Locate the cell with the specified text and output its [x, y] center coordinate. 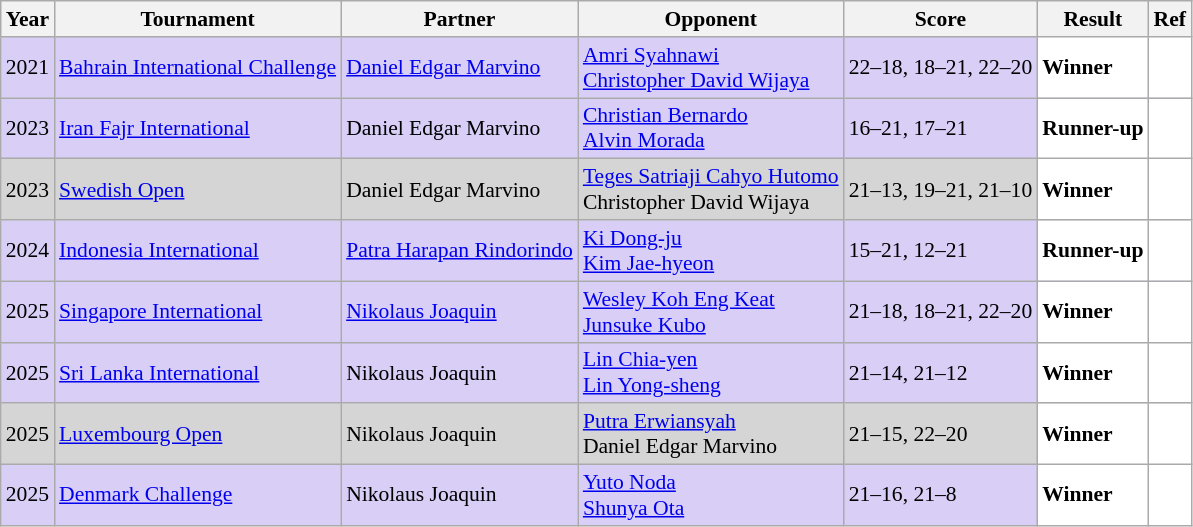
2024 [28, 250]
21–14, 21–12 [941, 372]
Indonesia International [198, 250]
22–18, 18–21, 22–20 [941, 68]
Iran Fajr International [198, 128]
Amri Syahnawi Christopher David Wijaya [711, 68]
Yuto Noda Shunya Ota [711, 496]
15–21, 12–21 [941, 250]
Swedish Open [198, 190]
Sri Lanka International [198, 372]
Christian Bernardo Alvin Morada [711, 128]
21–18, 18–21, 22–20 [941, 312]
Result [1092, 19]
Ki Dong-ju Kim Jae-hyeon [711, 250]
Ref [1170, 19]
16–21, 17–21 [941, 128]
21–16, 21–8 [941, 496]
Patra Harapan Rindorindo [460, 250]
Year [28, 19]
Tournament [198, 19]
Luxembourg Open [198, 434]
21–13, 19–21, 21–10 [941, 190]
21–15, 22–20 [941, 434]
Bahrain International Challenge [198, 68]
Teges Satriaji Cahyo Hutomo Christopher David Wijaya [711, 190]
Partner [460, 19]
Singapore International [198, 312]
Wesley Koh Eng Keat Junsuke Kubo [711, 312]
2021 [28, 68]
Lin Chia-yen Lin Yong-sheng [711, 372]
Opponent [711, 19]
Denmark Challenge [198, 496]
Putra Erwiansyah Daniel Edgar Marvino [711, 434]
Score [941, 19]
